Detect which cell encompasses the target text, then output its (x, y) center coordinate. 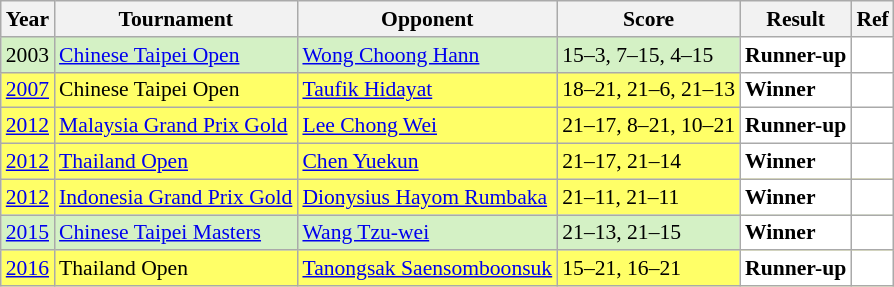
Score (648, 19)
2007 (28, 90)
Wang Tzu-wei (427, 233)
Opponent (427, 19)
Dionysius Hayom Rumbaka (427, 197)
2015 (28, 233)
18–21, 21–6, 21–13 (648, 90)
15–21, 16–21 (648, 269)
Chinese Taipei Masters (176, 233)
Ref (872, 19)
15–3, 7–15, 4–15 (648, 55)
Year (28, 19)
Tanongsak Saensomboonsuk (427, 269)
21–17, 21–14 (648, 162)
21–11, 21–11 (648, 197)
21–13, 21–15 (648, 233)
Tournament (176, 19)
Taufik Hidayat (427, 90)
Wong Choong Hann (427, 55)
Chen Yuekun (427, 162)
2003 (28, 55)
Result (796, 19)
Malaysia Grand Prix Gold (176, 126)
2016 (28, 269)
21–17, 8–21, 10–21 (648, 126)
Indonesia Grand Prix Gold (176, 197)
Lee Chong Wei (427, 126)
